Pinpoint the cell where the given text exists, returning its [X, Y] midpoint coordinate. 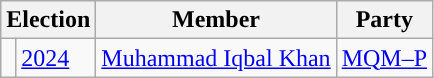
MQM–P [384, 58]
Member [216, 20]
2024 [56, 58]
Election [48, 20]
Party [384, 20]
Muhammad Iqbal Khan [216, 58]
